Extract the [X, Y] coordinate from the center of the cell holding the provided text.  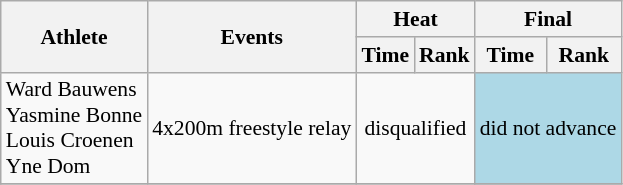
Final [548, 19]
Athlete [74, 36]
4x200m freestyle relay [252, 128]
Ward BauwensYasmine BonneLouis CroenenYne Dom [74, 128]
Events [252, 36]
Heat [415, 19]
disqualified [415, 128]
did not advance [548, 128]
